Output the (x, y) coordinate of the center of the cell containing the given text.  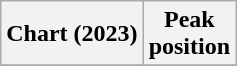
Chart (2023) (72, 34)
Peakposition (189, 34)
